Provide the [x, y] coordinate of the cell's center where the given text is located.  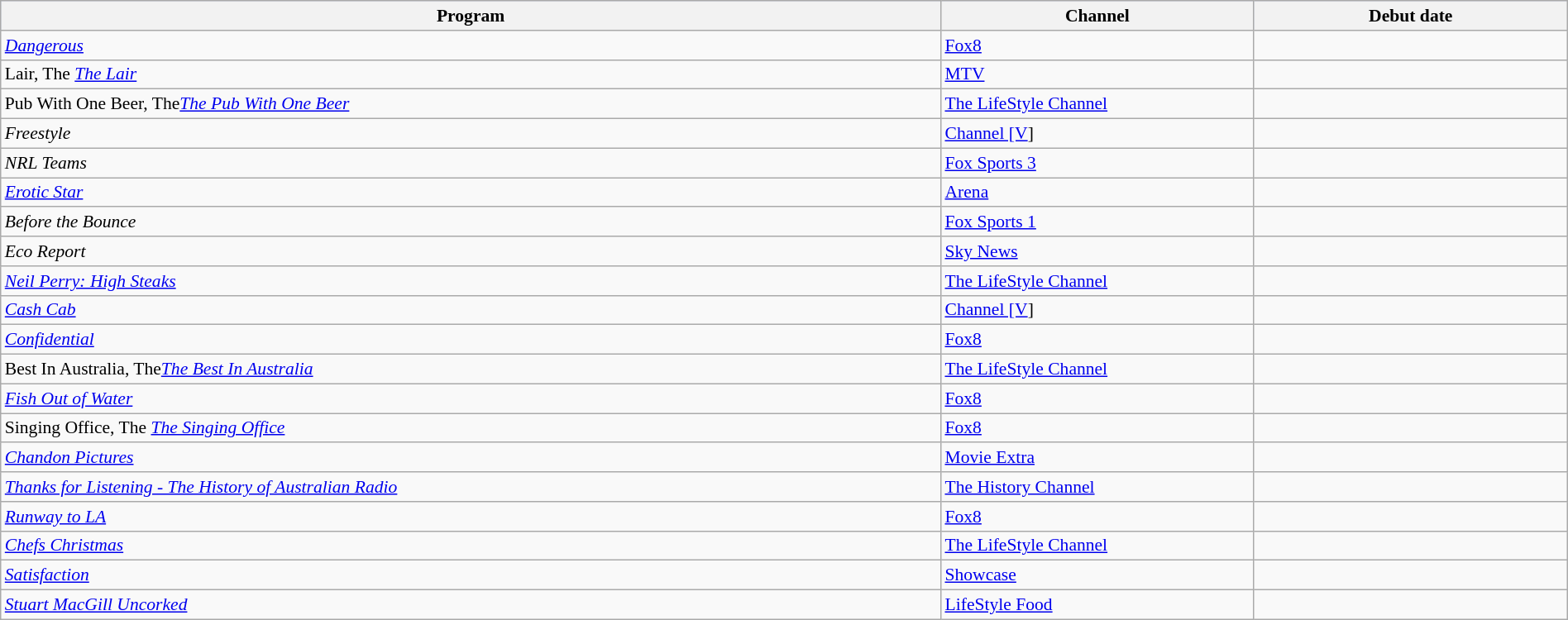
Movie Extra [1097, 458]
Satisfaction [471, 575]
Cash Cab [471, 310]
Singing Office, The The Singing Office [471, 428]
Runway to LA [471, 517]
Pub With One Beer, TheThe Pub With One Beer [471, 104]
Neil Perry: High Steaks [471, 281]
Stuart MacGill Uncorked [471, 605]
The History Channel [1097, 487]
MTV [1097, 74]
Before the Bounce [471, 222]
Debut date [1411, 16]
Confidential [471, 340]
LifeStyle Food [1097, 605]
Sky News [1097, 251]
Arena [1097, 193]
Chandon Pictures [471, 458]
Chefs Christmas [471, 546]
Fish Out of Water [471, 398]
Erotic Star [471, 193]
NRL Teams [471, 163]
Fox Sports 1 [1097, 222]
Best In Australia, TheThe Best In Australia [471, 370]
Showcase [1097, 575]
Channel [1097, 16]
Lair, The The Lair [471, 74]
Program [471, 16]
Fox Sports 3 [1097, 163]
Dangerous [471, 45]
Freestyle [471, 134]
Eco Report [471, 251]
Thanks for Listening - The History of Australian Radio [471, 487]
